Locate the cell with the specified text and output its [X, Y] center coordinate. 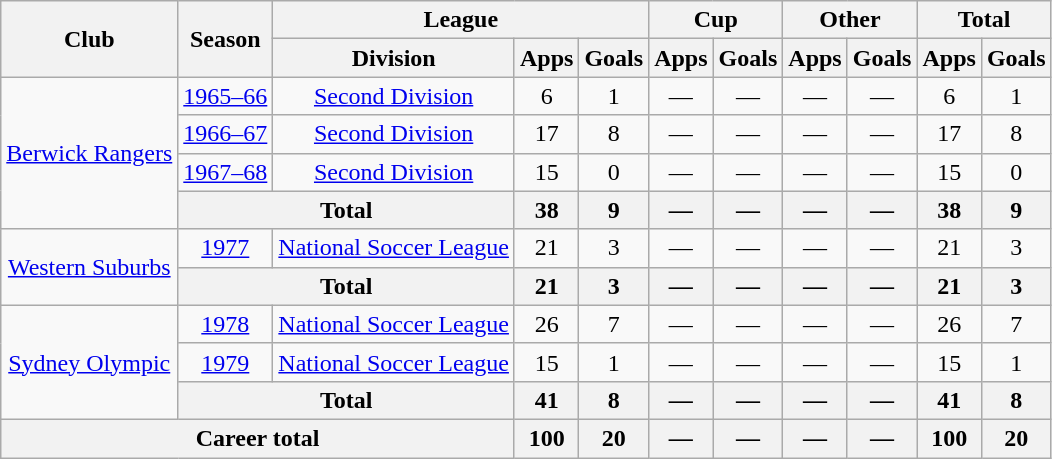
Career total [258, 438]
Berwick Rangers [90, 153]
1979 [226, 362]
1966–67 [226, 134]
Cup [716, 20]
1965–66 [226, 96]
Division [394, 58]
Other [850, 20]
1977 [226, 248]
1978 [226, 324]
Western Suburbs [90, 267]
1967–68 [226, 172]
League [461, 20]
Season [226, 39]
Sydney Olympic [90, 362]
Club [90, 39]
